Provide the [X, Y] coordinate of the cell's center where the given text is located.  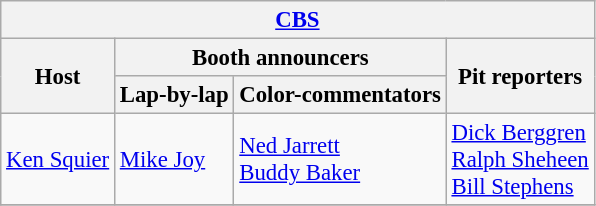
Lap-by-lap [174, 95]
Mike Joy [174, 160]
Booth announcers [280, 58]
Dick Berggren Ralph Sheheen Bill Stephens [520, 160]
Pit reporters [520, 76]
Host [58, 76]
CBS [298, 20]
Ken Squier [58, 160]
Ned Jarrett Buddy Baker [340, 160]
Color-commentators [340, 95]
